Search for the cell housing the specified text and yield its [x, y] center coordinate. 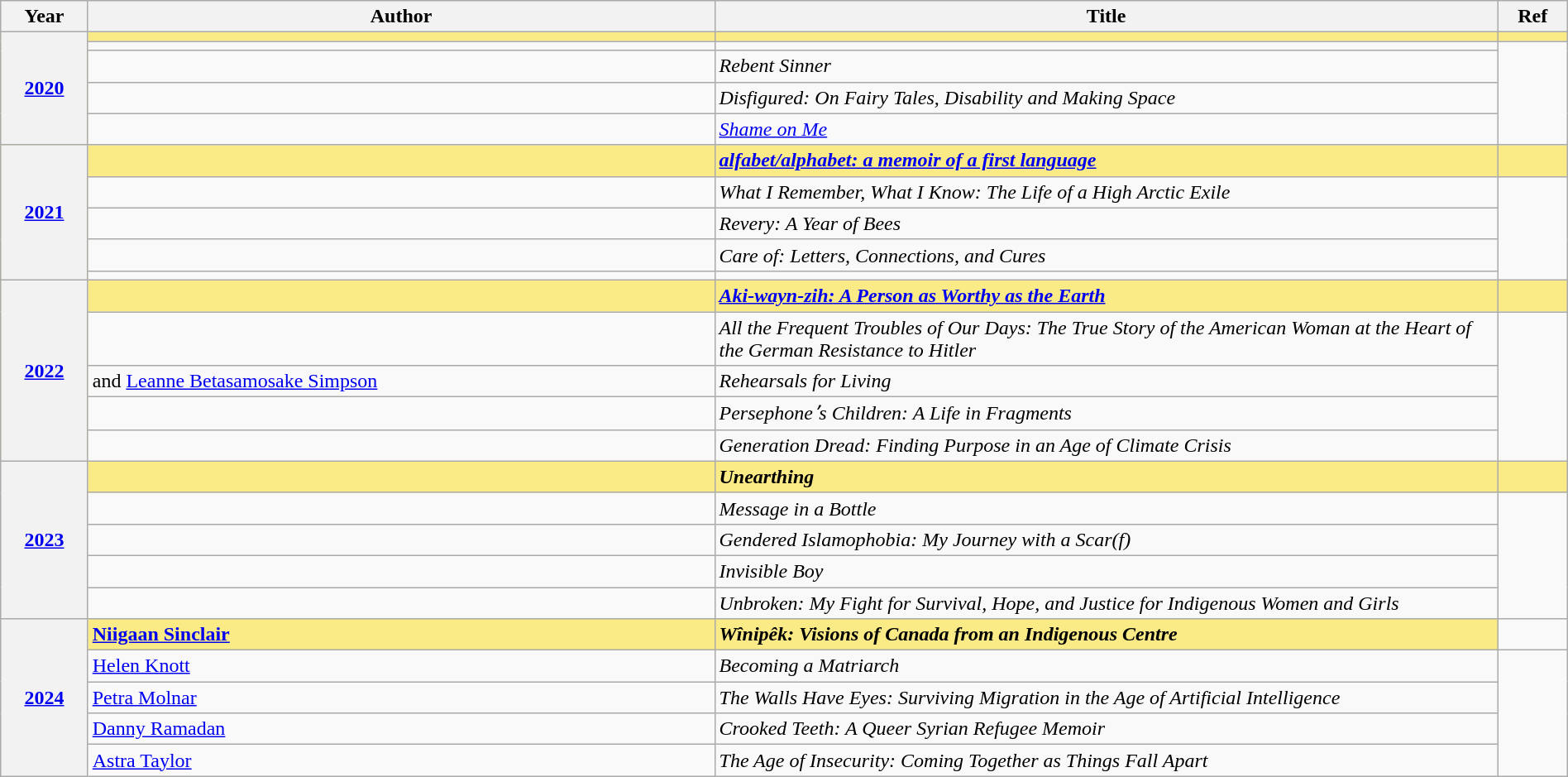
Year [45, 17]
Niigaan Sinclair [401, 635]
Unbroken: My Fight for Survival, Hope, and Justice for Indigenous Women and Girls [1107, 603]
Revery: A Year of Bees [1107, 223]
Invisible Boy [1107, 571]
Care of: Letters, Connections, and Cures [1107, 255]
The Age of Insecurity: Coming Together as Things Fall Apart [1107, 760]
2021 [45, 212]
Wînipêk: Visions of Canada from an Indigenous Centre [1107, 635]
Author [401, 17]
Rebent Sinner [1107, 66]
The Walls Have Eyes: Surviving Migration in the Age of Artificial Intelligence [1107, 698]
All the Frequent Troubles of Our Days: The True Story of the American Woman at the Heart of the German Resistance to Hitler [1107, 338]
Unearthing [1107, 477]
Generation Dread: Finding Purpose in an Age of Climate Crisis [1107, 445]
Gendered Islamophobia: My Journey with a Scar(f) [1107, 540]
Becoming a Matriarch [1107, 666]
Title [1107, 17]
alfabet/alphabet: a memoir of a first language [1107, 161]
Astra Taylor [401, 760]
2022 [45, 371]
2024 [45, 698]
and Leanne Betasamosake Simpson [401, 381]
Petra Molnar [401, 698]
Rehearsals for Living [1107, 381]
Aki-wayn-zih: A Person as Worthy as the Earth [1107, 295]
2023 [45, 540]
Crooked Teeth: A Queer Syrian Refugee Memoir [1107, 729]
Ref [1532, 17]
Danny Ramadan [401, 729]
2020 [45, 89]
Disfigured: On Fairy Tales, Disability and Making Space [1107, 98]
Helen Knott [401, 666]
What I Remember, What I Know: The Life of a High Arctic Exile [1107, 192]
Message in a Bottle [1107, 508]
Shame on Me [1107, 129]
Persephoneʼs Children: A Life in Fragments [1107, 414]
